For the text-containing cell, return its midpoint in [x, y] coordinate format. 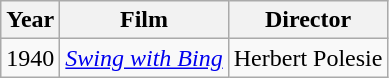
1940 [30, 58]
Swing with Bing [144, 58]
Year [30, 20]
Film [144, 20]
Director [308, 20]
Herbert Polesie [308, 58]
